Determine the [X, Y] coordinate at the center of the cell enclosing the given text.  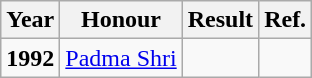
Padma Shri [121, 58]
Honour [121, 20]
Year [30, 20]
Result [220, 20]
Ref. [286, 20]
1992 [30, 58]
